From the cell containing the given text, extract its center point as (X, Y) coordinate. 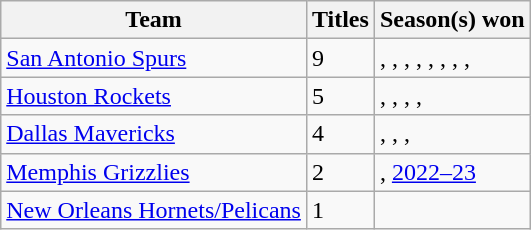
4 (340, 134)
, 2022–23 (452, 172)
Season(s) won (452, 20)
Team (154, 20)
, , , (452, 134)
9 (340, 58)
New Orleans Hornets/Pelicans (154, 210)
Dallas Mavericks (154, 134)
2 (340, 172)
5 (340, 96)
1 (340, 210)
, , , , , , , , (452, 58)
Titles (340, 20)
Houston Rockets (154, 96)
, , , , (452, 96)
Memphis Grizzlies (154, 172)
San Antonio Spurs (154, 58)
